Capture the cell that displays the provided text and extract its (X, Y) central coordinate. 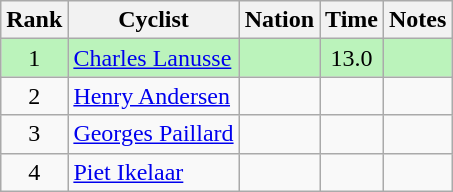
1 (34, 58)
4 (34, 172)
Nation (279, 20)
Georges Paillard (154, 134)
Rank (34, 20)
Time (352, 20)
Henry Andersen (154, 96)
3 (34, 134)
Notes (417, 20)
2 (34, 96)
Piet Ikelaar (154, 172)
Cyclist (154, 20)
Charles Lanusse (154, 58)
13.0 (352, 58)
